Capture the cell that displays the provided text and extract its [X, Y] central coordinate. 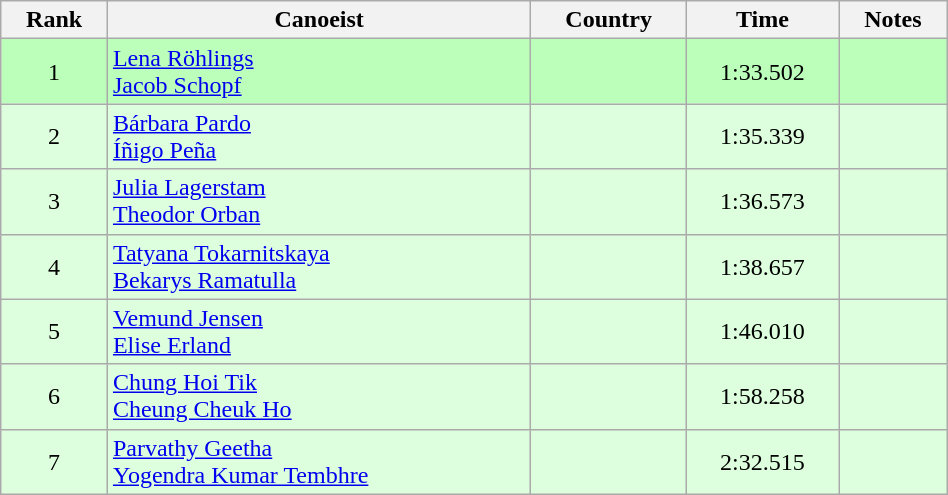
Julia LagerstamTheodor Orban [319, 202]
6 [54, 396]
Notes [892, 20]
Vemund JensenElise Erland [319, 332]
Tatyana TokarnitskayaBekarys Ramatulla [319, 266]
2:32.515 [762, 462]
1:58.258 [762, 396]
Time [762, 20]
1:46.010 [762, 332]
1:33.502 [762, 72]
Lena RöhlingsJacob Schopf [319, 72]
7 [54, 462]
1 [54, 72]
Bárbara PardoÍñigo Peña [319, 136]
5 [54, 332]
1:36.573 [762, 202]
Rank [54, 20]
1:35.339 [762, 136]
Chung Hoi TikCheung Cheuk Ho [319, 396]
Country [608, 20]
4 [54, 266]
3 [54, 202]
Canoeist [319, 20]
Parvathy GeethaYogendra Kumar Tembhre [319, 462]
2 [54, 136]
1:38.657 [762, 266]
